Find where the given text appears and provide that cell's center as [X, Y] coordinate. 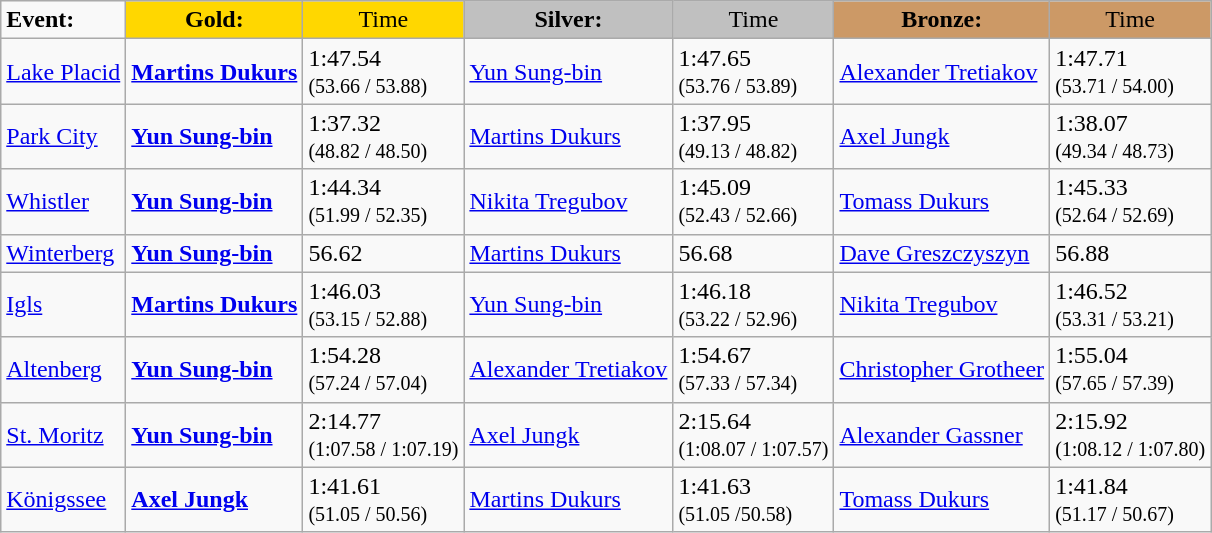
1:45.33(52.64 / 52.69) [1130, 202]
Christopher Grotheer [942, 370]
St. Moritz [64, 434]
1:47.71(53.71 / 54.00) [1130, 72]
Winterberg [64, 253]
1:47.54(53.66 / 53.88) [384, 72]
2:14.77(1:07.58 / 1:07.19) [384, 434]
1:41.63(51.05 /50.58) [754, 500]
Lake Placid [64, 72]
1:54.67(57.33 / 57.34) [754, 370]
1:55.04(57.65 / 57.39) [1130, 370]
1:47.65(53.76 / 53.89) [754, 72]
1:41.61(51.05 / 50.56) [384, 500]
1:38.07(49.34 / 48.73) [1130, 136]
1:46.03(53.15 / 52.88) [384, 304]
Igls [64, 304]
2:15.64(1:08.07 / 1:07.57) [754, 434]
Alexander Gassner [942, 434]
1:45.09(52.43 / 52.66) [754, 202]
Event: [64, 20]
56.62 [384, 253]
1:37.32(48.82 / 48.50) [384, 136]
Dave Greszczyszyn [942, 253]
1:46.52(53.31 / 53.21) [1130, 304]
Gold: [214, 20]
1:54.28(57.24 / 57.04) [384, 370]
Park City [64, 136]
Whistler [64, 202]
2:15.92 (1:08.12 / 1:07.80) [1130, 434]
56.68 [754, 253]
1:44.34(51.99 / 52.35) [384, 202]
1:46.18(53.22 / 52.96) [754, 304]
Silver: [568, 20]
1:41.84(51.17 / 50.67) [1130, 500]
Bronze: [942, 20]
Altenberg [64, 370]
1:37.95(49.13 / 48.82) [754, 136]
Königssee [64, 500]
56.88 [1130, 253]
